From the cell containing the given text, extract its center point as [X, Y] coordinate. 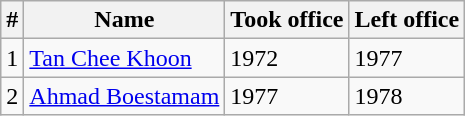
1978 [407, 96]
Ahmad Boestamam [124, 96]
Tan Chee Khoon [124, 58]
2 [12, 96]
Took office [287, 20]
# [12, 20]
Name [124, 20]
Left office [407, 20]
1 [12, 58]
1972 [287, 58]
